Find where the given text appears and provide that cell's center as (X, Y) coordinate. 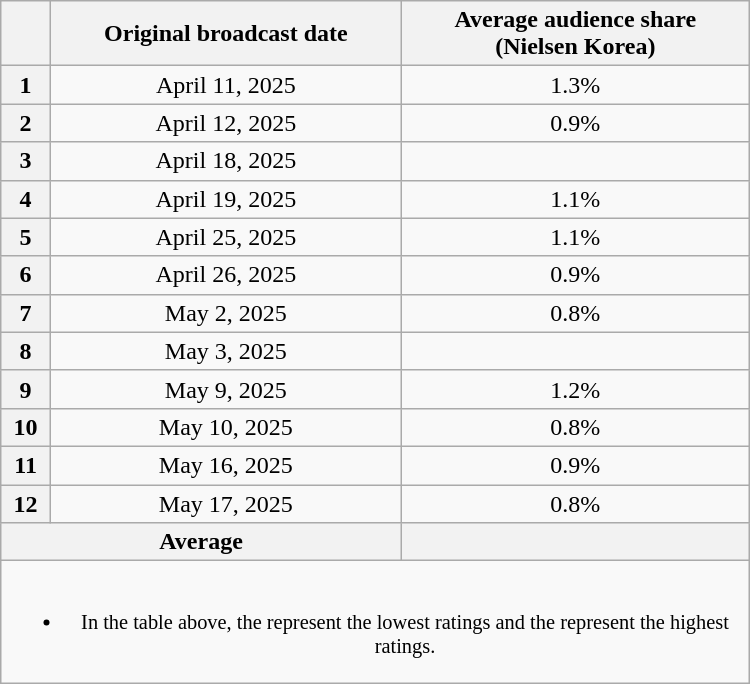
Original broadcast date (226, 34)
May 9, 2025 (226, 389)
April 18, 2025 (226, 161)
April 26, 2025 (226, 275)
5 (26, 237)
7 (26, 313)
May 16, 2025 (226, 465)
May 3, 2025 (226, 351)
10 (26, 427)
April 11, 2025 (226, 85)
May 2, 2025 (226, 313)
April 12, 2025 (226, 123)
1.2% (575, 389)
11 (26, 465)
6 (26, 275)
12 (26, 503)
1 (26, 85)
May 10, 2025 (226, 427)
April 19, 2025 (226, 199)
2 (26, 123)
In the table above, the represent the lowest ratings and the represent the highest ratings. (375, 622)
1.3% (575, 85)
April 25, 2025 (226, 237)
3 (26, 161)
9 (26, 389)
Average (202, 542)
Average audience share(Nielsen Korea) (575, 34)
May 17, 2025 (226, 503)
8 (26, 351)
4 (26, 199)
